Identify which cell holds the provided text, then report its [X, Y] central coordinate. 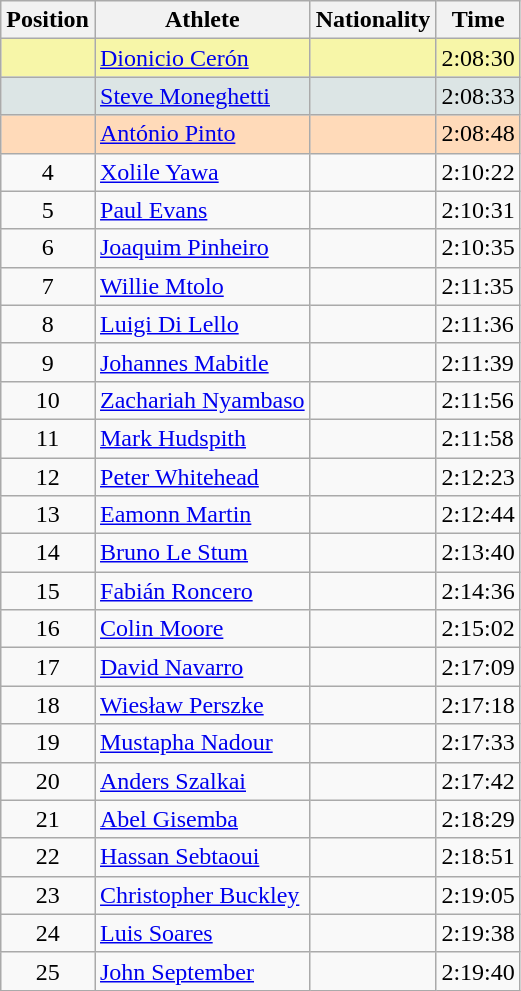
22 [48, 857]
2:15:02 [478, 629]
2:17:09 [478, 667]
16 [48, 629]
2:18:51 [478, 857]
Bruno Le Stum [202, 553]
Dionicio Cerón [202, 58]
Joaquim Pinheiro [202, 248]
2:11:39 [478, 362]
David Navarro [202, 667]
Wiesław Perszke [202, 705]
2:11:35 [478, 286]
2:12:23 [478, 477]
2:08:33 [478, 96]
2:19:05 [478, 895]
2:08:30 [478, 58]
Position [48, 20]
Nationality [373, 20]
23 [48, 895]
9 [48, 362]
21 [48, 819]
2:17:33 [478, 743]
Hassan Sebtaoui [202, 857]
Abel Gisemba [202, 819]
24 [48, 933]
Johannes Mabitle [202, 362]
13 [48, 515]
António Pinto [202, 134]
2:10:22 [478, 172]
Peter Whitehead [202, 477]
8 [48, 324]
25 [48, 971]
2:11:58 [478, 438]
Christopher Buckley [202, 895]
Colin Moore [202, 629]
14 [48, 553]
12 [48, 477]
Fabián Roncero [202, 591]
17 [48, 667]
Luis Soares [202, 933]
20 [48, 781]
2:14:36 [478, 591]
7 [48, 286]
2:18:29 [478, 819]
Steve Moneghetti [202, 96]
11 [48, 438]
Time [478, 20]
2:13:40 [478, 553]
5 [48, 210]
Athlete [202, 20]
Anders Szalkai [202, 781]
Willie Mtolo [202, 286]
Zachariah Nyambaso [202, 400]
Mustapha Nadour [202, 743]
2:17:42 [478, 781]
6 [48, 248]
Xolile Yawa [202, 172]
2:10:31 [478, 210]
Paul Evans [202, 210]
2:17:18 [478, 705]
2:08:48 [478, 134]
2:10:35 [478, 248]
Luigi Di Lello [202, 324]
18 [48, 705]
2:19:38 [478, 933]
2:11:36 [478, 324]
2:12:44 [478, 515]
2:11:56 [478, 400]
10 [48, 400]
15 [48, 591]
19 [48, 743]
4 [48, 172]
2:19:40 [478, 971]
Mark Hudspith [202, 438]
Eamonn Martin [202, 515]
John September [202, 971]
